Detect which cell encompasses the target text, then output its (X, Y) center coordinate. 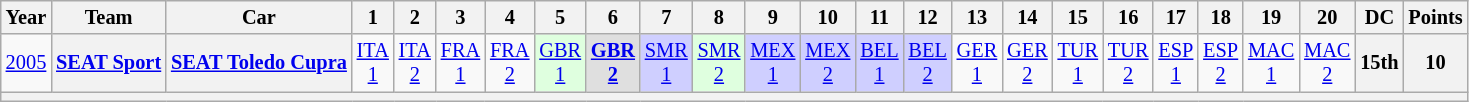
SMR2 (720, 63)
9 (772, 17)
GBR2 (613, 63)
16 (1128, 17)
Points (1436, 17)
17 (1176, 17)
ESP1 (1176, 63)
4 (510, 17)
Team (108, 17)
GER2 (1027, 63)
MEX1 (772, 63)
18 (1220, 17)
15th (1379, 63)
SEAT Sport (108, 63)
ESP2 (1220, 63)
BEL2 (927, 63)
Car (259, 17)
MAC1 (1271, 63)
6 (613, 17)
BEL1 (879, 63)
5 (560, 17)
7 (666, 17)
ITA2 (415, 63)
MEX2 (828, 63)
FRA1 (460, 63)
SMR1 (666, 63)
8 (720, 17)
SEAT Toledo Cupra (259, 63)
TUR1 (1078, 63)
2 (415, 17)
GER1 (977, 63)
Year (26, 17)
20 (1327, 17)
MAC2 (1327, 63)
3 (460, 17)
11 (879, 17)
FRA2 (510, 63)
12 (927, 17)
14 (1027, 17)
2005 (26, 63)
DC (1379, 17)
ITA1 (373, 63)
GBR1 (560, 63)
1 (373, 17)
19 (1271, 17)
15 (1078, 17)
TUR2 (1128, 63)
13 (977, 17)
